Determine the [X, Y] coordinate at the center of the cell enclosing the given text.  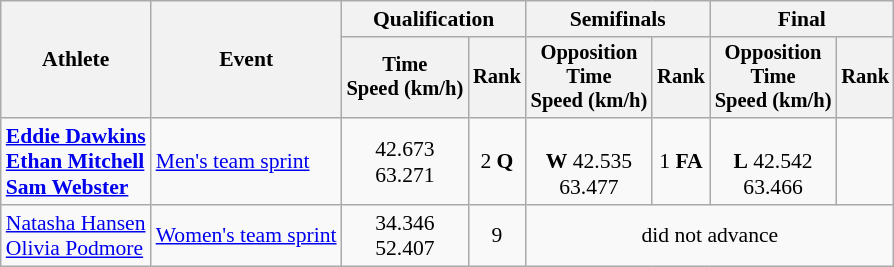
Event [246, 60]
Eddie DawkinsEthan MitchellSam Webster [76, 162]
W 42.535 63.477 [590, 162]
TimeSpeed (km/h) [406, 78]
1 FA [681, 162]
2 Q [497, 162]
did not advance [710, 236]
L 42.54263.466 [774, 162]
Qualification [434, 19]
42.67363.271 [406, 162]
Final [802, 19]
Women's team sprint [246, 236]
34.34652.407 [406, 236]
Athlete [76, 60]
Natasha HansenOlivia Podmore [76, 236]
Men's team sprint [246, 162]
9 [497, 236]
Semifinals [618, 19]
